Search for the cell housing the specified text and yield its (X, Y) center coordinate. 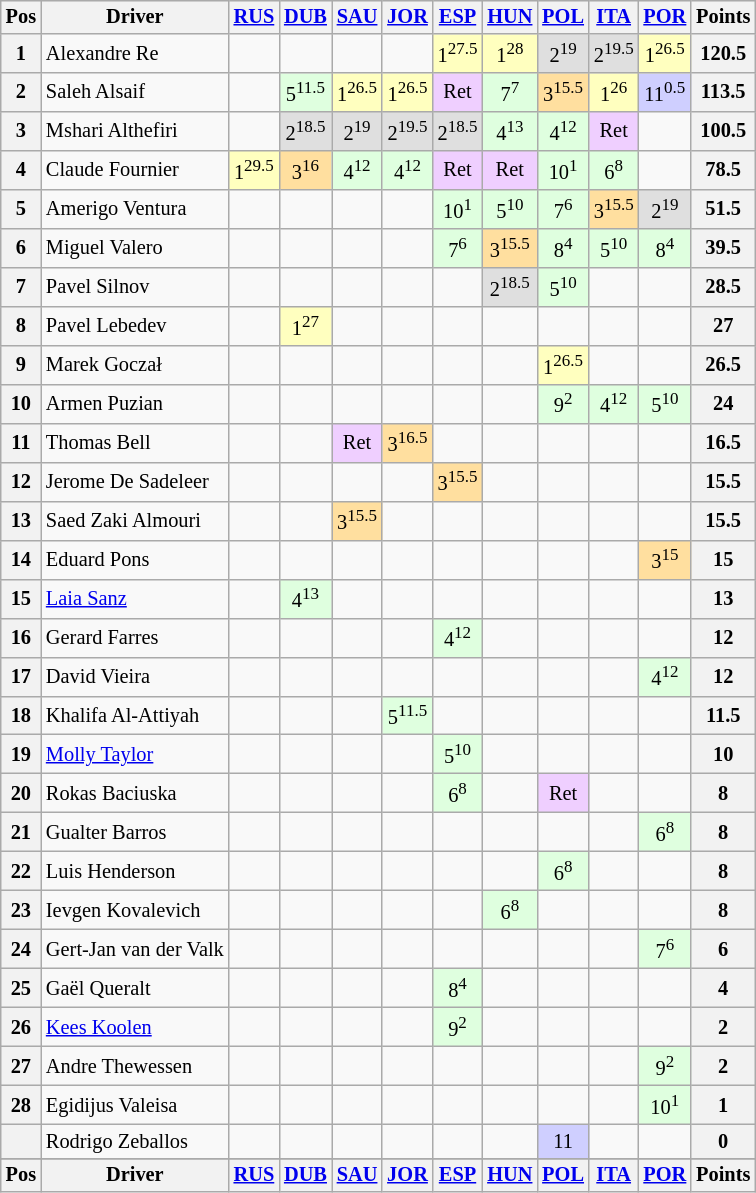
Eduard Pons (135, 560)
Laia Sanz (135, 598)
Armen Puzian (135, 404)
22 (21, 872)
Kees Koolen (135, 1028)
Marek Goczał (135, 364)
128 (510, 54)
127.5 (458, 54)
51.5 (723, 210)
Thomas Bell (135, 442)
Luis Henderson (135, 872)
11.5 (723, 716)
26 (21, 1028)
David Vieira (135, 676)
Rokas Baciuska (135, 794)
28.5 (723, 288)
9 (21, 364)
Claude Fournier (135, 170)
77 (510, 92)
78.5 (723, 170)
316 (306, 170)
316.5 (407, 442)
20 (21, 794)
23 (21, 910)
Saleh Alsaif (135, 92)
315 (664, 560)
14 (21, 560)
Molly Taylor (135, 754)
Miguel Valero (135, 248)
Pavel Lebedev (135, 326)
Khalifa Al-Attiyah (135, 716)
Mshari Althefiri (135, 132)
120.5 (723, 54)
18 (21, 716)
19 (21, 754)
7 (21, 288)
Gualter Barros (135, 832)
Ievgen Kovalevich (135, 910)
Pavel Silnov (135, 288)
110.5 (664, 92)
126 (614, 92)
Gaël Queralt (135, 988)
17 (21, 676)
Amerigo Ventura (135, 210)
Saed Zaki Almouri (135, 520)
39.5 (723, 248)
Gert-Jan van der Valk (135, 950)
Rodrigo Zeballos (135, 1141)
100.5 (723, 132)
26.5 (723, 364)
Alexandre Re (135, 54)
127 (306, 326)
Andre Thewessen (135, 1066)
16 (21, 638)
3 (21, 132)
28 (21, 1106)
Gerard Farres (135, 638)
21 (21, 832)
16.5 (723, 442)
5 (21, 210)
25 (21, 988)
0 (723, 1141)
Jerome De Sadeleer (135, 482)
113.5 (723, 92)
Egidijus Valeisa (135, 1106)
129.5 (254, 170)
